Return the [X, Y] coordinate for the center point of the cell that contains the specified text.  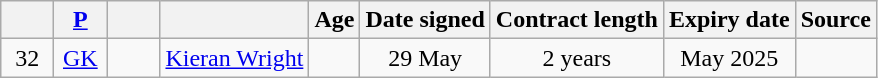
Kieran Wright [234, 58]
2 years [576, 58]
Contract length [576, 20]
Source [836, 20]
GK [80, 58]
May 2025 [729, 58]
29 May [425, 58]
P [80, 20]
Expiry date [729, 20]
Age [334, 20]
32 [28, 58]
Date signed [425, 20]
